Find where the given text appears and provide that cell's center as [x, y] coordinate. 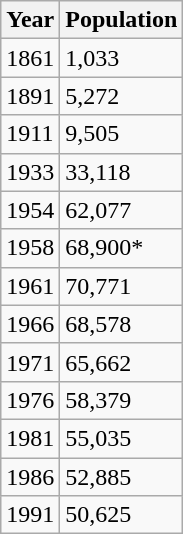
50,625 [122, 515]
1861 [30, 58]
58,379 [122, 400]
52,885 [122, 477]
1,033 [122, 58]
1981 [30, 438]
68,900* [122, 248]
65,662 [122, 362]
1933 [30, 172]
9,505 [122, 134]
62,077 [122, 210]
1991 [30, 515]
68,578 [122, 324]
5,272 [122, 96]
Year [30, 20]
1966 [30, 324]
1958 [30, 248]
1954 [30, 210]
33,118 [122, 172]
1971 [30, 362]
1986 [30, 477]
1911 [30, 134]
Population [122, 20]
1961 [30, 286]
1891 [30, 96]
1976 [30, 400]
70,771 [122, 286]
55,035 [122, 438]
